For the text-containing cell, return its midpoint in (X, Y) coordinate format. 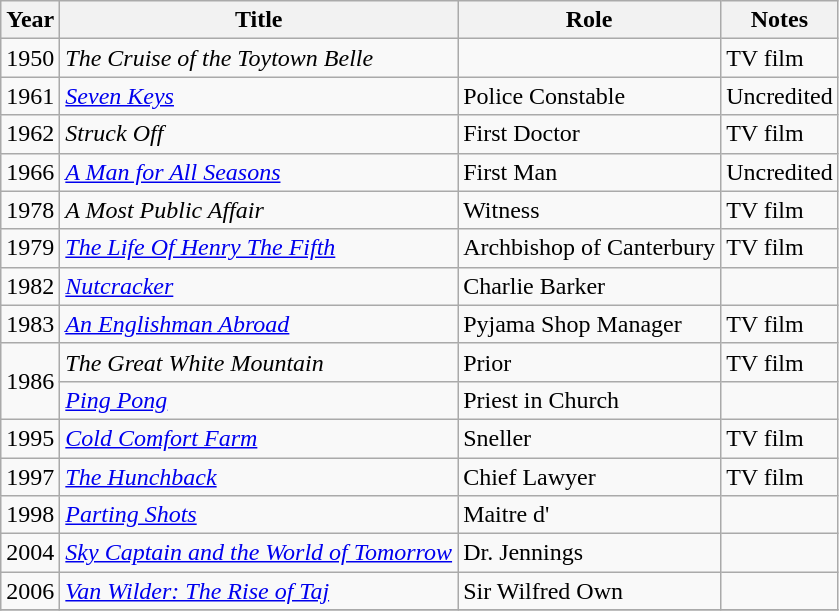
Role (590, 20)
Notes (780, 20)
1950 (30, 58)
Nutcracker (259, 286)
Year (30, 20)
1982 (30, 286)
Title (259, 20)
Charlie Barker (590, 286)
1962 (30, 134)
The Great White Mountain (259, 362)
Pyjama Shop Manager (590, 324)
Seven Keys (259, 96)
Maitre d' (590, 515)
1966 (30, 172)
A Man for All Seasons (259, 172)
The Life Of Henry The Fifth (259, 248)
Sneller (590, 438)
Cold Comfort Farm (259, 438)
First Man (590, 172)
1979 (30, 248)
Police Constable (590, 96)
1978 (30, 210)
Dr. Jennings (590, 553)
The Cruise of the Toytown Belle (259, 58)
1986 (30, 381)
Sky Captain and the World of Tomorrow (259, 553)
Witness (590, 210)
Archbishop of Canterbury (590, 248)
Chief Lawyer (590, 477)
An Englishman Abroad (259, 324)
A Most Public Affair (259, 210)
1998 (30, 515)
The Hunchback (259, 477)
Van Wilder: The Rise of Taj (259, 591)
First Doctor (590, 134)
2004 (30, 553)
2006 (30, 591)
1961 (30, 96)
1983 (30, 324)
1997 (30, 477)
Parting Shots (259, 515)
Prior (590, 362)
Ping Pong (259, 400)
Struck Off (259, 134)
Priest in Church (590, 400)
Sir Wilfred Own (590, 591)
1995 (30, 438)
